Pinpoint the cell where the given text exists, returning its [X, Y] midpoint coordinate. 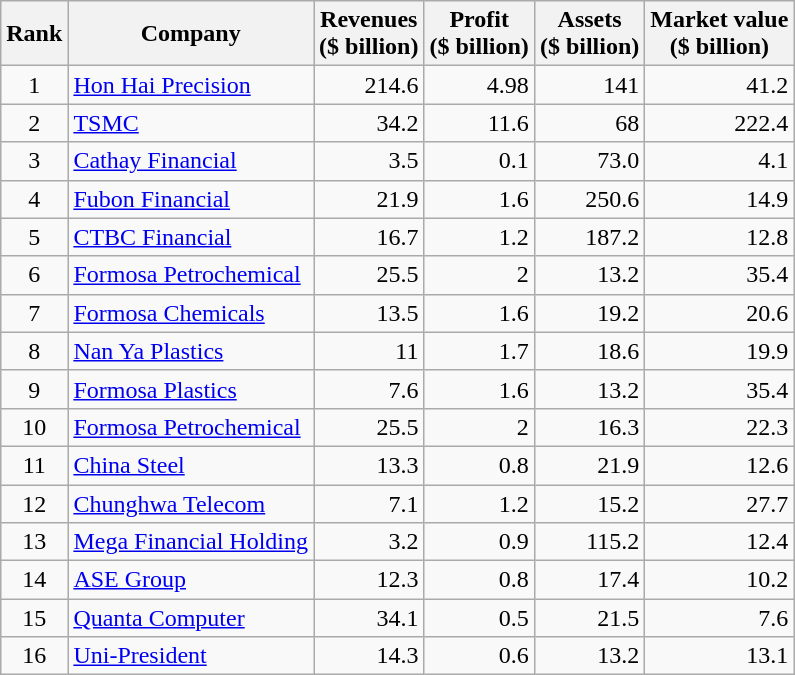
14.3 [369, 656]
Company [191, 34]
115.2 [589, 542]
13.1 [720, 656]
Fubon Financial [191, 199]
3.5 [369, 161]
12.4 [720, 542]
19.9 [720, 351]
68 [589, 123]
13 [34, 542]
Formosa Plastics [191, 389]
15.2 [589, 503]
18.6 [589, 351]
3.2 [369, 542]
Cathay Financial [191, 161]
4.1 [720, 161]
16.7 [369, 237]
10 [34, 427]
Revenues($ billion) [369, 34]
16 [34, 656]
6 [34, 275]
Uni-President [191, 656]
0.9 [479, 542]
16.3 [589, 427]
20.6 [720, 313]
Mega Financial Holding [191, 542]
ASE Group [191, 580]
12.3 [369, 580]
0.1 [479, 161]
Chunghwa Telecom [191, 503]
187.2 [589, 237]
0.6 [479, 656]
34.1 [369, 618]
7.1 [369, 503]
141 [589, 85]
34.2 [369, 123]
5 [34, 237]
14.9 [720, 199]
15 [34, 618]
Quanta Computer [191, 618]
11.6 [479, 123]
Nan Ya Plastics [191, 351]
214.6 [369, 85]
0.5 [479, 618]
9 [34, 389]
CTBC Financial [191, 237]
7 [34, 313]
73.0 [589, 161]
Formosa Chemicals [191, 313]
10.2 [720, 580]
Rank [34, 34]
12 [34, 503]
Market value($ billion) [720, 34]
China Steel [191, 465]
41.2 [720, 85]
Profit($ billion) [479, 34]
27.7 [720, 503]
13.5 [369, 313]
12.6 [720, 465]
TSMC [191, 123]
21.5 [589, 618]
Hon Hai Precision [191, 85]
3 [34, 161]
4.98 [479, 85]
4 [34, 199]
17.4 [589, 580]
1.7 [479, 351]
1 [34, 85]
Assets($ billion) [589, 34]
12.8 [720, 237]
13.3 [369, 465]
222.4 [720, 123]
250.6 [589, 199]
19.2 [589, 313]
22.3 [720, 427]
8 [34, 351]
14 [34, 580]
